Identify which cell holds the provided text, then report its [x, y] central coordinate. 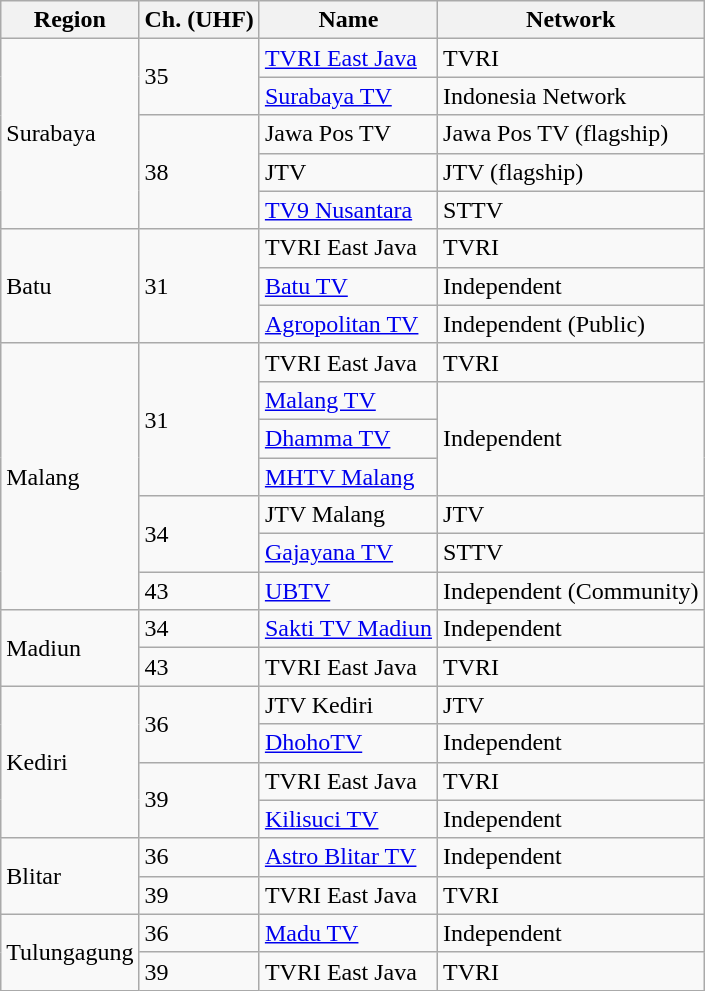
Surabaya TV [348, 96]
UBTV [348, 591]
Independent (Community) [571, 591]
Madiun [70, 648]
Astro Blitar TV [348, 857]
Agropolitan TV [348, 324]
Tulungagung [70, 952]
Malang [70, 476]
Malang TV [348, 400]
Batu [70, 286]
38 [199, 172]
Independent (Public) [571, 324]
Surabaya [70, 134]
Name [348, 20]
Jawa Pos TV [348, 134]
Ch. (UHF) [199, 20]
Kediri [70, 762]
MHTV Malang [348, 477]
Madu TV [348, 933]
JTV (flagship) [571, 172]
Sakti TV Madiun [348, 629]
Blitar [70, 876]
JTV Malang [348, 515]
Kilisuci TV [348, 819]
TV9 Nusantara [348, 210]
Region [70, 20]
Indonesia Network [571, 96]
Dhamma TV [348, 438]
Network [571, 20]
Batu TV [348, 286]
Gajayana TV [348, 553]
Jawa Pos TV (flagship) [571, 134]
DhohoTV [348, 743]
JTV Kediri [348, 705]
35 [199, 77]
